Provide the [X, Y] coordinate of the cell's center where the given text is located.  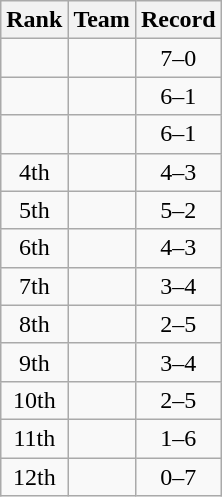
6th [34, 248]
0–7 [178, 477]
Rank [34, 20]
7–0 [178, 58]
7th [34, 286]
4th [34, 172]
Team [102, 20]
11th [34, 438]
12th [34, 477]
5th [34, 210]
10th [34, 400]
Record [178, 20]
8th [34, 324]
9th [34, 362]
1–6 [178, 438]
5–2 [178, 210]
